Provide the (X, Y) coordinate of the cell's center where the given text is located.  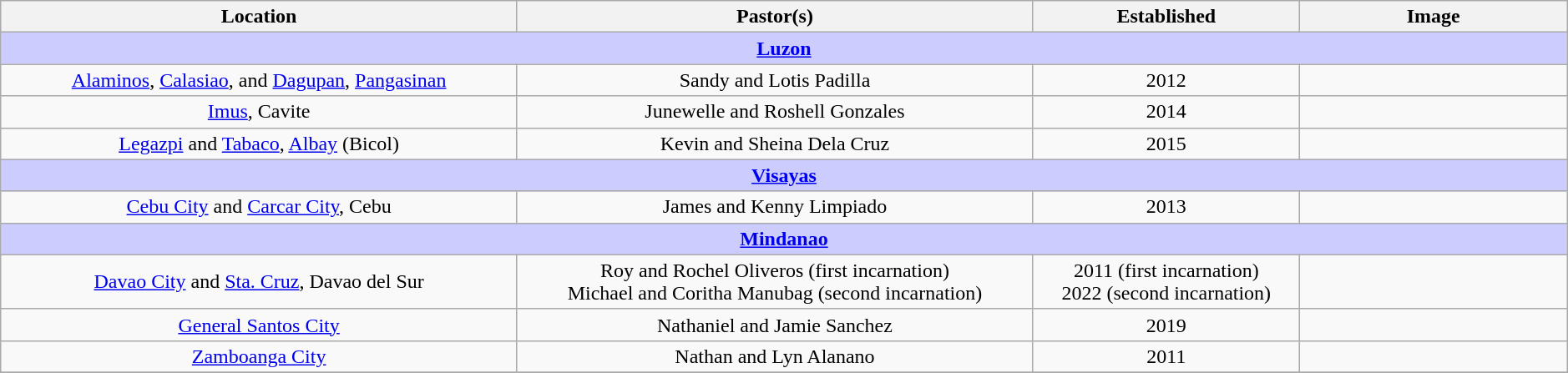
Image (1434, 17)
Kevin and Sheina Dela Cruz (775, 144)
James and Kenny Limpiado (775, 207)
General Santos City (259, 325)
Luzon (784, 48)
Nathan and Lyn Alanano (775, 356)
Roy and Rochel Oliveros (first incarnation) Michael and Coritha Manubag (second incarnation) (775, 282)
Zamboanga City (259, 356)
Imus, Cavite (259, 112)
2014 (1166, 112)
Alaminos, Calasiao, and Dagupan, Pangasinan (259, 80)
Mindanao (784, 239)
Legazpi and Tabaco, Albay (Bicol) (259, 144)
Established (1166, 17)
2011 (first incarnation) 2022 (second incarnation) (1166, 282)
2012 (1166, 80)
Davao City and Sta. Cruz, Davao del Sur (259, 282)
Visayas (784, 175)
Junewelle and Roshell Gonzales (775, 112)
2011 (1166, 356)
Cebu City and Carcar City, Cebu (259, 207)
2015 (1166, 144)
Location (259, 17)
Pastor(s) (775, 17)
2013 (1166, 207)
Sandy and Lotis Padilla (775, 80)
2019 (1166, 325)
Nathaniel and Jamie Sanchez (775, 325)
